Return [x, y] of the center of cell containing provided text 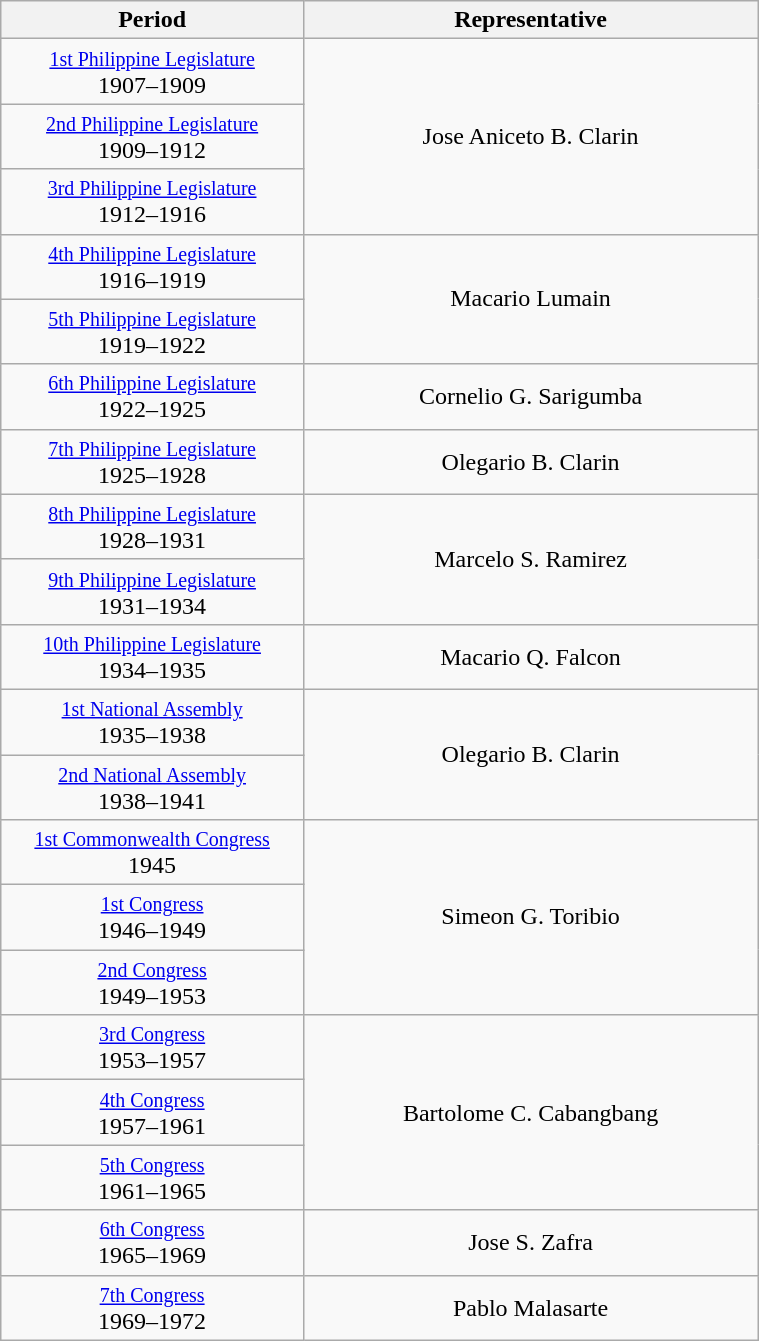
1st National Assembly1935–1938 [152, 722]
5th Congress1961–1965 [152, 1178]
Bartolome C. Cabangbang [530, 1112]
3rd Philippine Legislature1912–1916 [152, 202]
1st Philippine Legislature1907–1909 [152, 72]
1st Congress1946–1949 [152, 918]
8th Philippine Legislature1928–1931 [152, 526]
7th Congress1969–1972 [152, 1308]
Macario Lumain [530, 299]
Jose S. Zafra [530, 1242]
2nd Congress1949–1953 [152, 982]
2nd Philippine Legislature1909–1912 [152, 136]
6th Congress1965–1969 [152, 1242]
3rd Congress1953–1957 [152, 1048]
Pablo Malasarte [530, 1308]
1st Commonwealth Congress1945 [152, 852]
Jose Aniceto B. Clarin [530, 136]
9th Philippine Legislature1931–1934 [152, 592]
Period [152, 20]
Representative [530, 20]
Simeon G. Toribio [530, 918]
4th Congress1957–1961 [152, 1112]
Cornelio G. Sarigumba [530, 396]
Marcelo S. Ramirez [530, 559]
4th Philippine Legislature1916–1919 [152, 266]
5th Philippine Legislature1919–1922 [152, 332]
Macario Q. Falcon [530, 656]
6th Philippine Legislature1922–1925 [152, 396]
2nd National Assembly1938–1941 [152, 786]
10th Philippine Legislature1934–1935 [152, 656]
7th Philippine Legislature1925–1928 [152, 462]
